From the cell containing the given text, extract its center point as [x, y] coordinate. 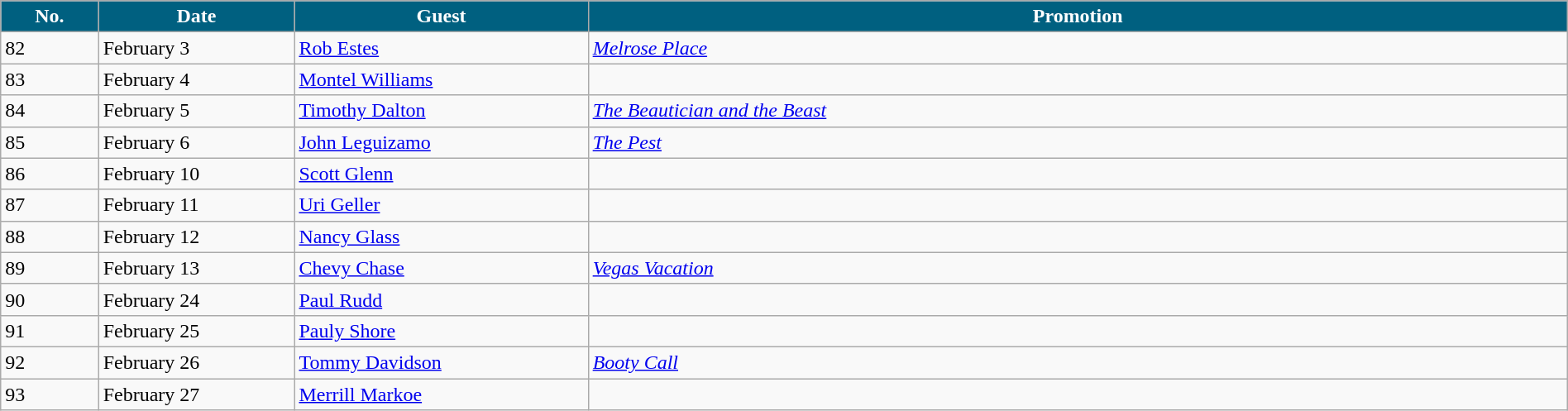
February 27 [197, 394]
Scott Glenn [442, 174]
Pauly Shore [442, 331]
Merrill Markoe [442, 394]
90 [50, 299]
Uri Geller [442, 205]
Guest [442, 17]
Timothy Dalton [442, 111]
86 [50, 174]
February 26 [197, 362]
Paul Rudd [442, 299]
The Beautician and the Beast [1078, 111]
89 [50, 268]
February 5 [197, 111]
Melrose Place [1078, 48]
February 10 [197, 174]
92 [50, 362]
February 3 [197, 48]
February 6 [197, 142]
Tommy Davidson [442, 362]
February 12 [197, 237]
February 11 [197, 205]
February 25 [197, 331]
John Leguizamo [442, 142]
Rob Estes [442, 48]
Chevy Chase [442, 268]
83 [50, 79]
Nancy Glass [442, 237]
February 4 [197, 79]
Date [197, 17]
87 [50, 205]
85 [50, 142]
February 24 [197, 299]
Booty Call [1078, 362]
82 [50, 48]
84 [50, 111]
Promotion [1078, 17]
Montel Williams [442, 79]
The Pest [1078, 142]
93 [50, 394]
No. [50, 17]
91 [50, 331]
February 13 [197, 268]
88 [50, 237]
Vegas Vacation [1078, 268]
